Extract the (X, Y) coordinate from the center of the cell holding the provided text.  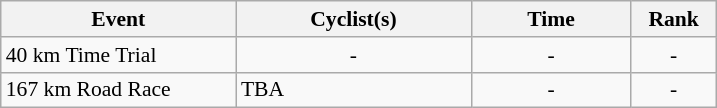
Event (118, 19)
Rank (674, 19)
Cyclist(s) (354, 19)
TBA (354, 90)
167 km Road Race (118, 90)
40 km Time Trial (118, 55)
Time (551, 19)
